Return (X, Y) of the center of cell containing provided text 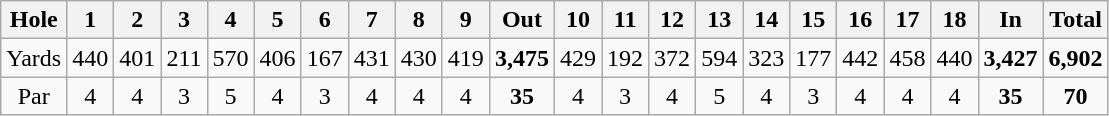
3,427 (1010, 58)
458 (908, 58)
323 (766, 58)
177 (814, 58)
211 (184, 58)
Par (34, 96)
14 (766, 20)
372 (672, 58)
429 (578, 58)
11 (626, 20)
In (1010, 20)
401 (138, 58)
167 (324, 58)
13 (720, 20)
Yards (34, 58)
192 (626, 58)
12 (672, 20)
419 (466, 58)
430 (418, 58)
10 (578, 20)
594 (720, 58)
Hole (34, 20)
8 (418, 20)
9 (466, 20)
2 (138, 20)
3,475 (522, 58)
442 (860, 58)
Out (522, 20)
6 (324, 20)
406 (278, 58)
70 (1076, 96)
Total (1076, 20)
15 (814, 20)
6,902 (1076, 58)
570 (230, 58)
18 (954, 20)
431 (372, 58)
7 (372, 20)
17 (908, 20)
16 (860, 20)
1 (90, 20)
